Identify which cell holds the provided text, then report its [X, Y] central coordinate. 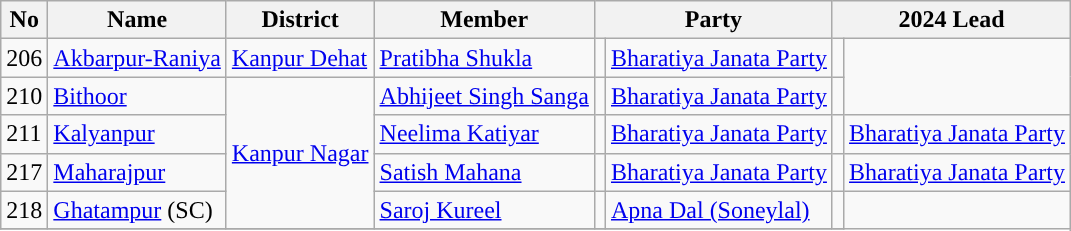
Apna Dal (Soneylal) [718, 210]
Akbarpur-Raniya [138, 58]
206 [24, 58]
2024 Lead [951, 20]
Kalyanpur [138, 134]
218 [24, 210]
Satish Mahana [484, 172]
Member [484, 20]
211 [24, 134]
Party [713, 20]
No [24, 20]
Kanpur Dehat [300, 58]
Name [138, 20]
210 [24, 96]
Abhijeet Singh Sanga [484, 96]
Neelima Katiyar [484, 134]
Bithoor [138, 96]
Maharajpur [138, 172]
Kanpur Nagar [300, 153]
Saroj Kureel [484, 210]
Ghatampur (SC) [138, 210]
217 [24, 172]
Pratibha Shukla [484, 58]
District [300, 20]
